Scan for the cell matching the given text and deliver its [X, Y] coordinate at center. 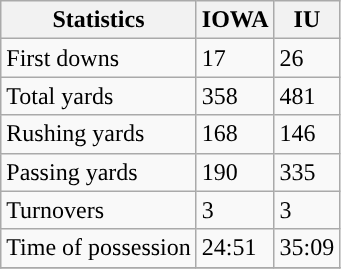
35:09 [307, 248]
335 [307, 172]
146 [307, 134]
190 [235, 172]
481 [307, 96]
Turnovers [99, 210]
Total yards [99, 96]
First downs [99, 58]
Time of possession [99, 248]
168 [235, 134]
17 [235, 58]
358 [235, 96]
IOWA [235, 20]
Passing yards [99, 172]
IU [307, 20]
Statistics [99, 20]
26 [307, 58]
24:51 [235, 248]
Rushing yards [99, 134]
